Provide the [X, Y] coordinate of the cell's center where the given text is located.  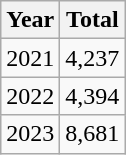
Year [30, 20]
2022 [30, 96]
2023 [30, 134]
4,237 [92, 58]
8,681 [92, 134]
4,394 [92, 96]
Total [92, 20]
2021 [30, 58]
